Determine the [X, Y] coordinate at the center of the cell enclosing the given text.  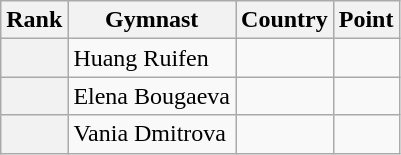
Huang Ruifen [152, 58]
Vania Dmitrova [152, 134]
Country [285, 20]
Rank [34, 20]
Gymnast [152, 20]
Elena Bougaeva [152, 96]
Point [366, 20]
